Detect which cell encompasses the target text, then output its [X, Y] center coordinate. 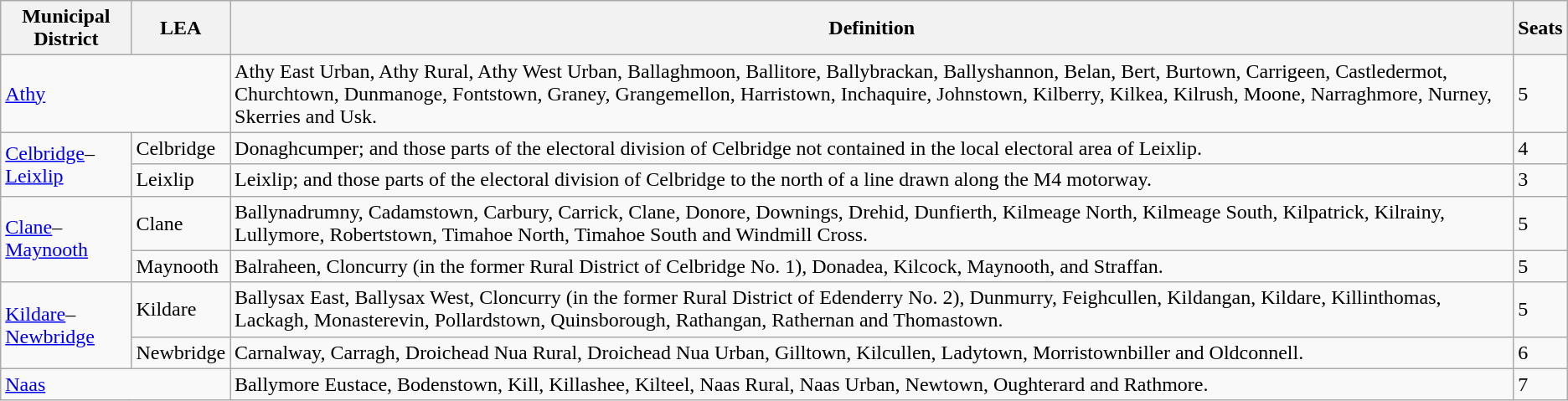
Newbridge [181, 352]
Leixlip; and those parts of the electoral division of Celbridge to the north of a line drawn along the M4 motorway. [872, 180]
7 [1540, 384]
Ballymore Eustace, Bodenstown, Kill, Killashee, Kilteel, Naas Rural, Naas Urban, Newtown, Oughterard and Rathmore. [872, 384]
Seats [1540, 28]
Naas [116, 384]
Donaghcumper; and those parts of the electoral division of Celbridge not contained in the local electoral area of Leixlip. [872, 148]
6 [1540, 352]
3 [1540, 180]
LEA [181, 28]
Definition [872, 28]
Clane [181, 223]
Balraheen, Cloncurry (in the former Rural District of Celbridge No. 1), Donadea, Kilcock, Maynooth, and Straffan. [872, 266]
Clane–Maynooth [66, 239]
Celbridge–Leixlip [66, 164]
Carnalway, Carragh, Droichead Nua Rural, Droichead Nua Urban, Gilltown, Kilcullen, Ladytown, Morristownbiller and Oldconnell. [872, 352]
Leixlip [181, 180]
4 [1540, 148]
Athy [116, 94]
Municipal District [66, 28]
Kildare [181, 310]
Celbridge [181, 148]
Maynooth [181, 266]
Kildare–Newbridge [66, 325]
